Locate the cell with the specified text and output its (X, Y) center coordinate. 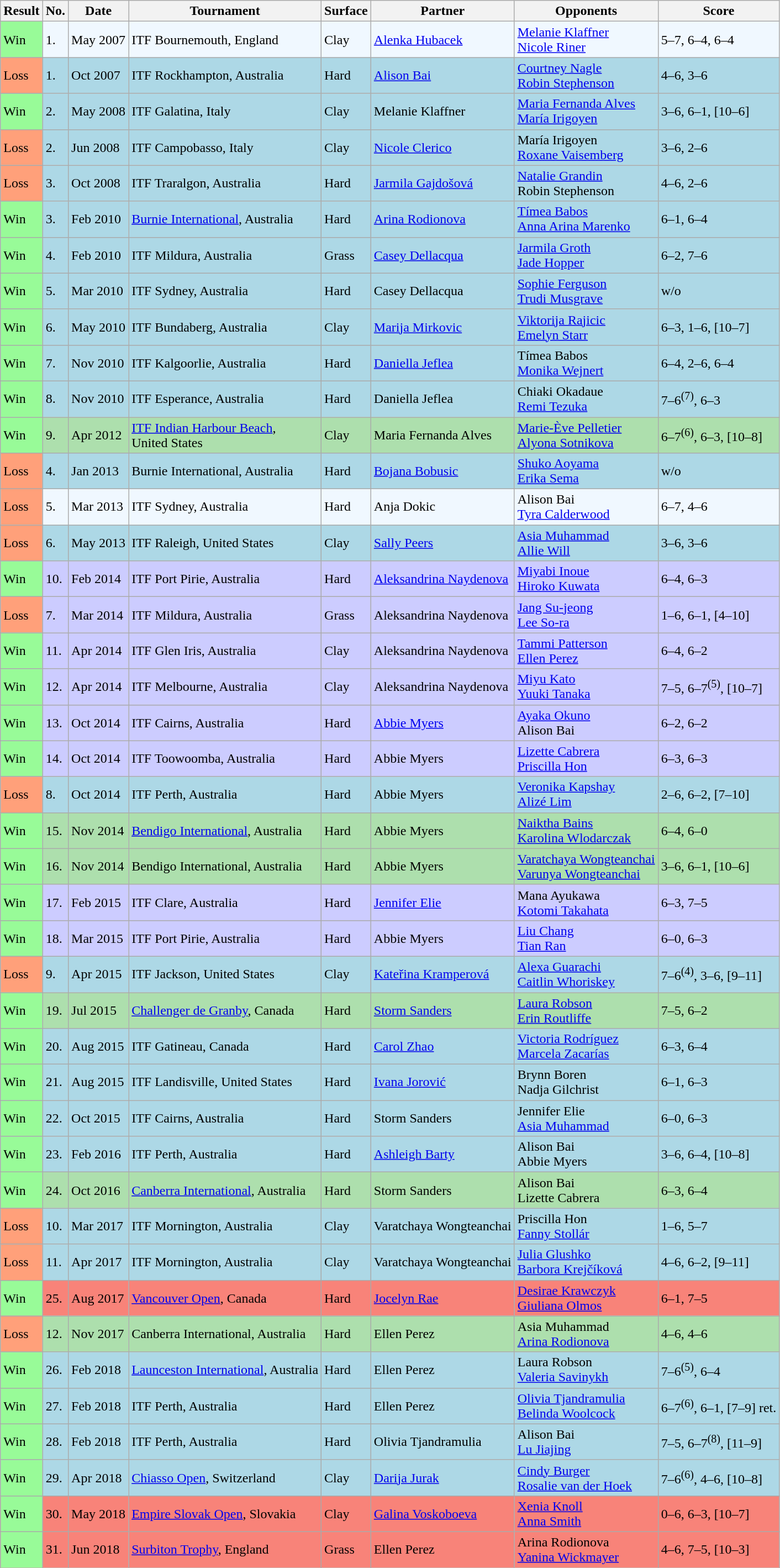
3–6, 2–6 (719, 147)
6–7(6), 6–1, [7–9] ret. (719, 1406)
Liu Chang Tian Ran (586, 938)
30. (55, 1513)
Tournament (225, 11)
Alison Bai (442, 75)
7–6(6), 4–6, [10–8] (719, 1478)
6–4, 2–6, 6–4 (719, 363)
ITF Gatineau, Canada (225, 1047)
Surface (346, 11)
3–6, 3–6 (719, 543)
Score (719, 11)
Opponents (586, 11)
Oct 2016 (98, 1191)
Victoria Rodríguez Marcela Zacarías (586, 1047)
Challenger de Granby, Canada (225, 1010)
Carol Zhao (442, 1047)
Desirae Krawczyk Giuliana Olmos (586, 1298)
4–6, 6–2, [9–11] (719, 1262)
Laura Robson Valeria Savinykh (586, 1370)
Vancouver Open, Canada (225, 1298)
6–4, 6–0 (719, 830)
Apr 2017 (98, 1262)
Mar 2017 (98, 1226)
Apr 2012 (98, 434)
21. (55, 1082)
Mar 2010 (98, 291)
7–6(5), 6–4 (719, 1370)
6–3, 1–6, [10–7] (719, 327)
Ivana Jorović (442, 1082)
4–6, 3–6 (719, 75)
4–6, 2–6 (719, 183)
6–7, 4–6 (719, 507)
Priscilla Hon Fanny Stollár (586, 1226)
7–6(7), 6–3 (719, 399)
Miyu Kato Yuuki Tanaka (586, 686)
Jul 2015 (98, 1010)
Viktorija Rajicic Emelyn Starr (586, 327)
Laura Robson Erin Routliffe (586, 1010)
ITF Raleigh, United States (225, 543)
Brynn Boren Nadja Gilchrist (586, 1082)
ITF Melbourne, Australia (225, 686)
22. (55, 1119)
7–5, 6–7(8), [11–9] (719, 1441)
6–2, 6–2 (719, 723)
Alexa Guarachi Caitlin Whoriskey (586, 974)
Xenia Knoll Anna Smith (586, 1513)
6–4, 6–2 (719, 651)
Naiktha Bains Karolina Wlodarczak (586, 830)
ITF Landisville, United States (225, 1082)
Chiasso Open, Switzerland (225, 1478)
ITF Galatina, Italy (225, 112)
7–5, 6–2 (719, 1010)
6–7(6), 6–3, [10–8] (719, 434)
Asia Muhammad Allie Will (586, 543)
Mar 2013 (98, 507)
Jennifer Elie Asia Muhammad (586, 1119)
19. (55, 1010)
Maria Fernanda Alves María Irigoyen (586, 112)
Varatchaya Wongteanchai Varunya Wongteanchai (586, 867)
Veronika Kapshay Alizé Lim (586, 795)
Darija Jurak (442, 1478)
Alison Bai Lu Jiajing (586, 1441)
May 2007 (98, 40)
13. (55, 723)
Sally Peers (442, 543)
Feb 2014 (98, 579)
6–4, 6–3 (719, 579)
Ashleigh Barty (442, 1154)
Alison Bai Lizette Cabrera (586, 1191)
Aug 2017 (98, 1298)
ITF Jackson, United States (225, 974)
16. (55, 867)
7–5, 6–7(5), [10–7] (719, 686)
May 2010 (98, 327)
Apr 2018 (98, 1478)
Alenka Hubacek (442, 40)
Arina Rodionova Yanina Wickmayer (586, 1550)
20. (55, 1047)
24. (55, 1191)
Ayaka Okuno Alison Bai (586, 723)
Tammi Patterson Ellen Perez (586, 651)
15. (55, 830)
Natalie Grandin Robin Stephenson (586, 183)
Tímea Babos Monika Wejnert (586, 363)
Date (98, 11)
6–1, 7–5 (719, 1298)
Olivia Tjandramulia Belinda Woolcock (586, 1406)
Mana Ayukawa Kotomi Takahata (586, 902)
Bojana Bobusic (442, 471)
Feb 2015 (98, 902)
No. (55, 11)
Jarmila Gajdošová (442, 183)
14. (55, 758)
ITF Bundaberg, Australia (225, 327)
Melanie Klaffner (442, 112)
Oct 2008 (98, 183)
May 2008 (98, 112)
Galina Voskoboeva (442, 1513)
Surbiton Trophy, England (225, 1550)
ITF Glen Iris, Australia (225, 651)
ITF Toowoomba, Australia (225, 758)
Melanie Klaffner Nicole Riner (586, 40)
Kateřina Kramperová (442, 974)
ITF Traralgon, Australia (225, 183)
26. (55, 1370)
ITF Rockhampton, Australia (225, 75)
Marie-Ève Pelletier Alyona Sotnikova (586, 434)
ITF Kalgoorlie, Australia (225, 363)
1–6, 6–1, [4–10] (719, 615)
Asia Muhammad Arina Rodionova (586, 1334)
Anja Dokic (442, 507)
Mar 2014 (98, 615)
Maria Fernanda Alves (442, 434)
Jocelyn Rae (442, 1298)
Tímea Babos Anna Arina Marenko (586, 219)
18. (55, 938)
Alison Bai Abbie Myers (586, 1154)
Nov 2017 (98, 1334)
4–6, 4–6 (719, 1334)
6–3, 7–5 (719, 902)
3–6, 6–4, [10–8] (719, 1154)
31. (55, 1550)
Marija Mirkovic (442, 327)
29. (55, 1478)
4–6, 7–5, [10–3] (719, 1550)
Mar 2015 (98, 938)
6–1, 6–4 (719, 219)
ITF Campobasso, Italy (225, 147)
Jennifer Elie (442, 902)
17. (55, 902)
6–1, 6–3 (719, 1082)
ITF Clare, Australia (225, 902)
2–6, 6–2, [7–10] (719, 795)
Feb 2016 (98, 1154)
May 2013 (98, 543)
Jarmila Groth Jade Hopper (586, 255)
Alison Bai Tyra Calderwood (586, 507)
Sophie Ferguson Trudi Musgrave (586, 291)
Empire Slovak Open, Slovakia (225, 1513)
Launceston International, Australia (225, 1370)
Partner (442, 11)
25. (55, 1298)
Olivia Tjandramulia (442, 1441)
28. (55, 1441)
Jun 2018 (98, 1550)
Miyabi Inoue Hiroko Kuwata (586, 579)
Arina Rodionova (442, 219)
5–7, 6–4, 6–4 (719, 40)
27. (55, 1406)
7–6(4), 3–6, [9–11] (719, 974)
ITF Indian Harbour Beach, United States (225, 434)
Cindy Burger Rosalie van der Hoek (586, 1478)
0–6, 6–3, [10–7] (719, 1513)
May 2018 (98, 1513)
Oct 2015 (98, 1119)
ITF Esperance, Australia (225, 399)
Jan 2013 (98, 471)
Courtney Nagle Robin Stephenson (586, 75)
Nicole Clerico (442, 147)
Jang Su-jeong Lee So-ra (586, 615)
Julia Glushko Barbora Krejčíková (586, 1262)
6–2, 7–6 (719, 255)
Lizette Cabrera Priscilla Hon (586, 758)
María Irigoyen Roxane Vaisemberg (586, 147)
ITF Bournemouth, England (225, 40)
1–6, 5–7 (719, 1226)
Shuko Aoyama Erika Sema (586, 471)
Jun 2008 (98, 147)
Apr 2015 (98, 974)
Chiaki Okadaue Remi Tezuka (586, 399)
Oct 2007 (98, 75)
6–3, 6–3 (719, 758)
Result (22, 11)
23. (55, 1154)
